Provide the (X, Y) coordinate of the cell's center where the given text is located.  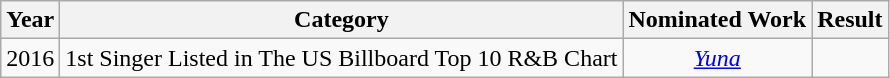
2016 (30, 58)
Yuna (718, 58)
Nominated Work (718, 20)
Year (30, 20)
1st Singer Listed in The US Billboard Top 10 R&B Chart (342, 58)
Result (850, 20)
Category (342, 20)
